Return [X, Y] of the center of cell containing provided text 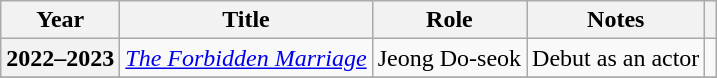
Jeong Do-seok [449, 58]
Debut as an actor [616, 58]
2022–2023 [60, 58]
Role [449, 20]
Notes [616, 20]
Year [60, 20]
Title [246, 20]
The Forbidden Marriage [246, 58]
